Extract the [X, Y] coordinate from the center of the cell holding the provided text.  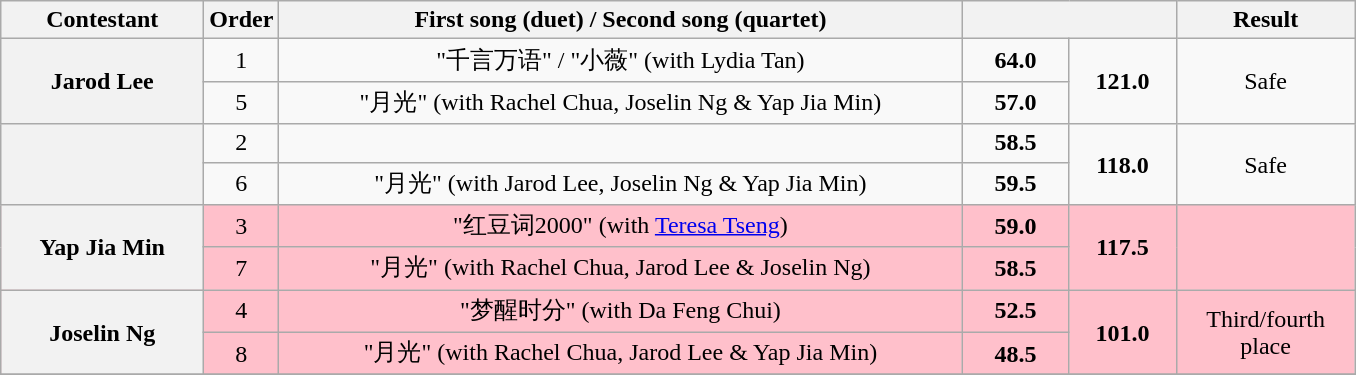
"月光" (with Rachel Chua, Joselin Ng & Yap Jia Min) [620, 102]
52.5 [1016, 312]
1 [242, 60]
59.5 [1016, 184]
6 [242, 184]
"月光" (with Jarod Lee, Joselin Ng & Yap Jia Min) [620, 184]
2 [242, 143]
First song (duet) / Second song (quartet) [620, 20]
Third/fourth place [1266, 332]
64.0 [1016, 60]
101.0 [1122, 332]
59.0 [1016, 226]
Yap Jia Min [102, 248]
7 [242, 268]
Contestant [102, 20]
"红豆词2000" (with Teresa Tseng) [620, 226]
"月光" (with Rachel Chua, Jarod Lee & Joselin Ng) [620, 268]
117.5 [1122, 248]
Joselin Ng [102, 332]
48.5 [1016, 354]
Jarod Lee [102, 82]
121.0 [1122, 82]
"千言万语" / "小薇" (with Lydia Tan) [620, 60]
5 [242, 102]
Order [242, 20]
118.0 [1122, 164]
"梦醒时分" (with Da Feng Chui) [620, 312]
57.0 [1016, 102]
4 [242, 312]
8 [242, 354]
"月光" (with Rachel Chua, Jarod Lee & Yap Jia Min) [620, 354]
3 [242, 226]
Result [1266, 20]
